From the cell containing the given text, extract its center point as [x, y] coordinate. 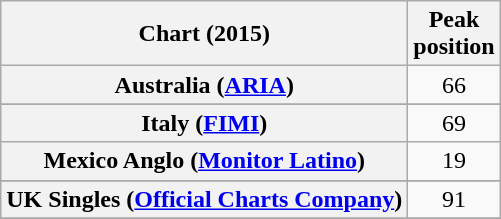
Peakposition [454, 34]
91 [454, 199]
Italy (FIMI) [204, 123]
Chart (2015) [204, 34]
66 [454, 85]
69 [454, 123]
Australia (ARIA) [204, 85]
19 [454, 161]
Mexico Anglo (Monitor Latino) [204, 161]
UK Singles (Official Charts Company) [204, 199]
